Identify which cell holds the provided text, then report its (X, Y) central coordinate. 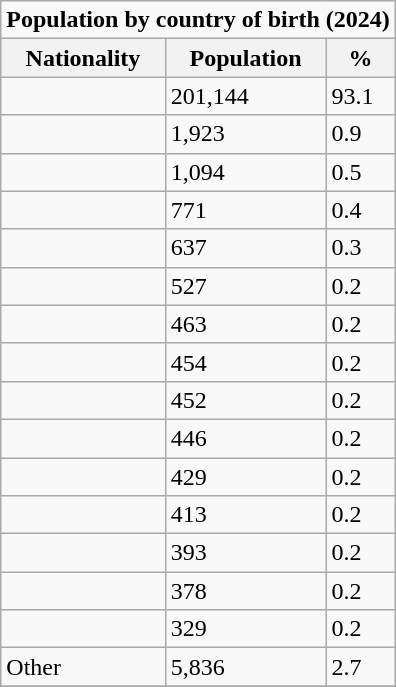
% (360, 58)
771 (246, 210)
452 (246, 400)
2.7 (360, 667)
Other (83, 667)
Population (246, 58)
413 (246, 515)
5,836 (246, 667)
0.9 (360, 134)
637 (246, 248)
378 (246, 591)
93.1 (360, 96)
0.3 (360, 248)
0.5 (360, 172)
0.4 (360, 210)
446 (246, 438)
329 (246, 629)
429 (246, 477)
1,923 (246, 134)
393 (246, 553)
463 (246, 324)
Nationality (83, 58)
201,144 (246, 96)
527 (246, 286)
Population by country of birth (2024) (198, 20)
1,094 (246, 172)
454 (246, 362)
